From the cell containing the given text, extract its center point as (x, y) coordinate. 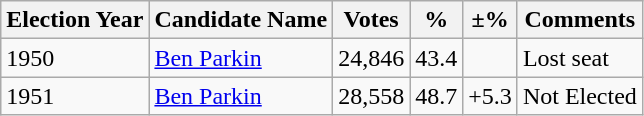
48.7 (436, 96)
% (436, 20)
Votes (372, 20)
Not Elected (580, 96)
1951 (75, 96)
43.4 (436, 58)
28,558 (372, 96)
+5.3 (490, 96)
Candidate Name (241, 20)
1950 (75, 58)
Comments (580, 20)
Lost seat (580, 58)
±% (490, 20)
24,846 (372, 58)
Election Year (75, 20)
